Detect which cell encompasses the target text, then output its (x, y) center coordinate. 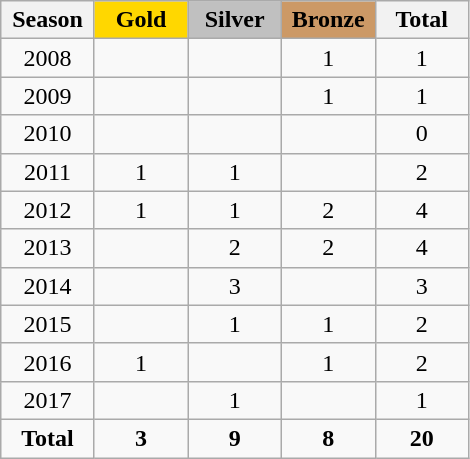
Bronze (328, 20)
2012 (48, 210)
2016 (48, 362)
2015 (48, 324)
2017 (48, 400)
20 (422, 438)
Season (48, 20)
2009 (48, 96)
0 (422, 134)
9 (235, 438)
2008 (48, 58)
2011 (48, 172)
2013 (48, 248)
8 (328, 438)
Silver (235, 20)
2014 (48, 286)
2010 (48, 134)
Gold (141, 20)
